Identify which cell holds the provided text, then report its (X, Y) central coordinate. 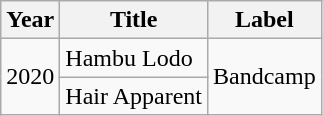
Year (30, 20)
Hair Apparent (134, 96)
Label (264, 20)
2020 (30, 77)
Hambu Lodo (134, 58)
Title (134, 20)
Bandcamp (264, 77)
